Determine the (x, y) coordinate at the center of the cell enclosing the given text.  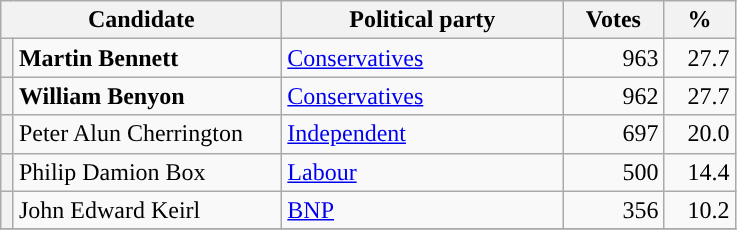
20.0 (700, 134)
Candidate (142, 20)
10.2 (700, 210)
Political party (422, 20)
Labour (422, 172)
697 (614, 134)
962 (614, 96)
356 (614, 210)
500 (614, 172)
Philip Damion Box (147, 172)
John Edward Keirl (147, 210)
BNP (422, 210)
963 (614, 58)
Peter Alun Cherrington (147, 134)
William Benyon (147, 96)
Martin Bennett (147, 58)
Votes (614, 20)
% (700, 20)
Independent (422, 134)
14.4 (700, 172)
